Identify which cell holds the provided text, then report its (X, Y) central coordinate. 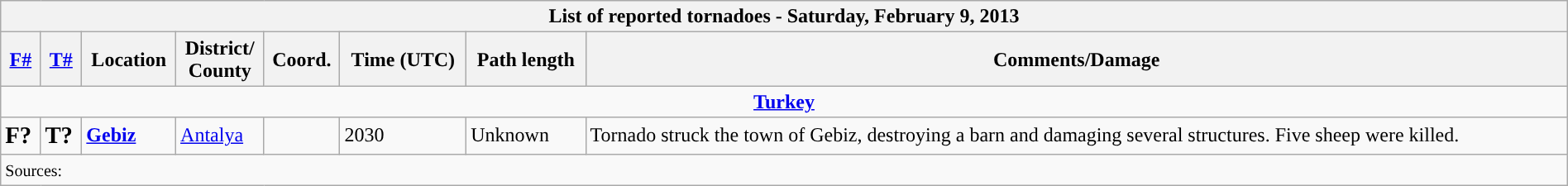
F# (21, 60)
Gebiz (129, 136)
2030 (404, 136)
Tornado struck the town of Gebiz, destroying a barn and damaging several structures. Five sheep were killed. (1077, 136)
Turkey (784, 102)
F? (21, 136)
District/County (220, 60)
Time (UTC) (404, 60)
Comments/Damage (1077, 60)
T# (61, 60)
Unknown (526, 136)
Antalya (220, 136)
T? (61, 136)
Sources: (784, 169)
Coord. (302, 60)
Path length (526, 60)
Location (129, 60)
List of reported tornadoes - Saturday, February 9, 2013 (784, 17)
